For the text-containing cell, return its midpoint in (X, Y) coordinate format. 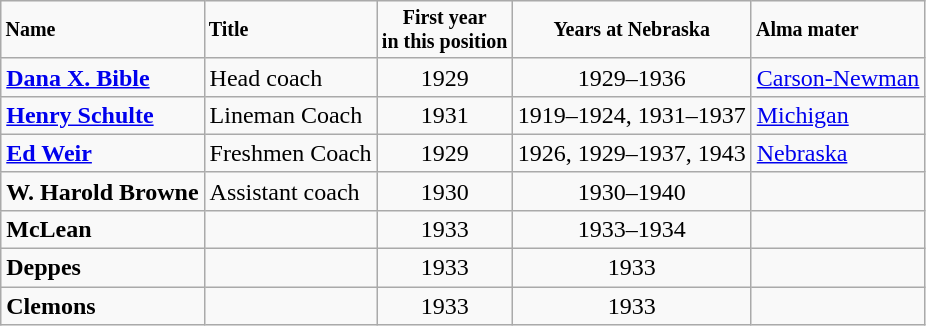
1929–1936 (632, 77)
Freshmen Coach (290, 153)
Lineman Coach (290, 115)
Michigan (838, 115)
1933–1934 (632, 229)
Clemons (102, 306)
1930–1940 (632, 191)
Nebraska (838, 153)
Henry Schulte (102, 115)
Head coach (290, 77)
Title (290, 30)
Dana X. Bible (102, 77)
1919–1924, 1931–1937 (632, 115)
Ed Weir (102, 153)
Years at Nebraska (632, 30)
W. Harold Browne (102, 191)
First yearin this position (444, 30)
1926, 1929–1937, 1943 (632, 153)
McLean (102, 229)
1930 (444, 191)
Alma mater (838, 30)
1931 (444, 115)
Carson-Newman (838, 77)
Deppes (102, 268)
Assistant coach (290, 191)
Name (102, 30)
